Pinpoint the cell where the given text exists, returning its (x, y) midpoint coordinate. 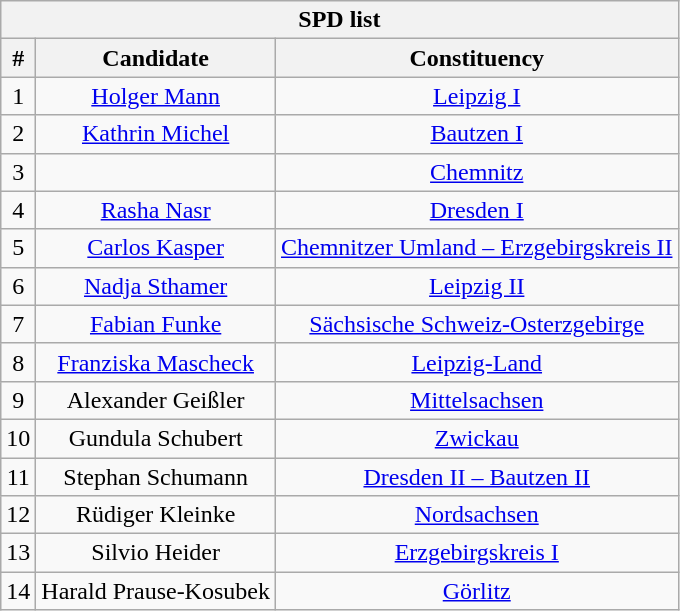
Fabian Funke (156, 324)
10 (18, 438)
2 (18, 134)
Chemnitz (476, 172)
Görlitz (476, 591)
Dresden II – Bautzen II (476, 477)
Alexander Geißler (156, 400)
Carlos Kasper (156, 248)
Stephan Schumann (156, 477)
Sächsische Schweiz-Osterzgebirge (476, 324)
Harald Prause‑Kosubek (156, 591)
Kathrin Michel (156, 134)
Zwickau (476, 438)
Erzgebirgskreis I (476, 553)
Gundula Schubert (156, 438)
Silvio Heider (156, 553)
Mittelsachsen (476, 400)
Rüdiger Kleinke (156, 515)
Constituency (476, 58)
9 (18, 400)
# (18, 58)
1 (18, 96)
Dresden I (476, 210)
SPD list (340, 20)
Franziska Mascheck (156, 362)
6 (18, 286)
Rasha Nasr (156, 210)
7 (18, 324)
Holger Mann (156, 96)
12 (18, 515)
13 (18, 553)
Candidate (156, 58)
Leipzig II (476, 286)
14 (18, 591)
Leipzig-Land (476, 362)
11 (18, 477)
3 (18, 172)
8 (18, 362)
Nordsachsen (476, 515)
Chemnitzer Umland – Erzgebirgskreis II (476, 248)
Bautzen I (476, 134)
4 (18, 210)
Leipzig I (476, 96)
5 (18, 248)
Nadja Sthamer (156, 286)
